Extract the [x, y] coordinate from the center of the cell holding the provided text.  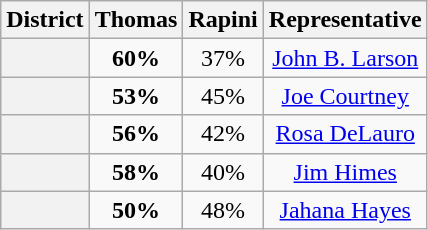
John B. Larson [345, 58]
Jim Himes [345, 172]
Rapini [223, 20]
Rosa DeLauro [345, 134]
50% [136, 210]
42% [223, 134]
56% [136, 134]
District [45, 20]
Joe Courtney [345, 96]
48% [223, 210]
Thomas [136, 20]
58% [136, 172]
53% [136, 96]
37% [223, 58]
40% [223, 172]
45% [223, 96]
Jahana Hayes [345, 210]
60% [136, 58]
Representative [345, 20]
